Search for the cell housing the specified text and yield its [X, Y] center coordinate. 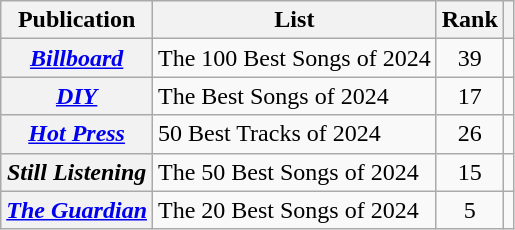
The 20 Best Songs of 2024 [295, 210]
DIY [77, 96]
The 50 Best Songs of 2024 [295, 172]
List [295, 20]
Rank [470, 20]
The Guardian [77, 210]
The 100 Best Songs of 2024 [295, 58]
26 [470, 134]
50 Best Tracks of 2024 [295, 134]
5 [470, 210]
Hot Press [77, 134]
The Best Songs of 2024 [295, 96]
39 [470, 58]
15 [470, 172]
17 [470, 96]
Billboard [77, 58]
Still Listening [77, 172]
Publication [77, 20]
